For the text-containing cell, return its midpoint in (x, y) coordinate format. 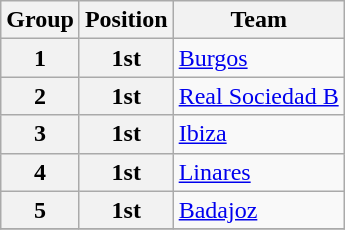
3 (40, 134)
Real Sociedad B (258, 96)
Burgos (258, 58)
Position (126, 20)
5 (40, 210)
Ibiza (258, 134)
4 (40, 172)
Linares (258, 172)
Group (40, 20)
2 (40, 96)
Team (258, 20)
1 (40, 58)
Badajoz (258, 210)
